For the text-containing cell, return its midpoint in [X, Y] coordinate format. 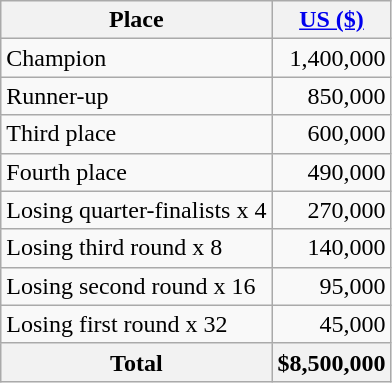
490,000 [332, 172]
Fourth place [136, 172]
1,400,000 [332, 58]
Losing third round x 8 [136, 248]
Third place [136, 134]
Champion [136, 58]
Losing quarter-finalists x 4 [136, 210]
45,000 [332, 324]
Losing first round x 32 [136, 324]
Runner-up [136, 96]
Total [136, 362]
Losing second round x 16 [136, 286]
600,000 [332, 134]
95,000 [332, 286]
850,000 [332, 96]
140,000 [332, 248]
$8,500,000 [332, 362]
270,000 [332, 210]
Place [136, 20]
US ($) [332, 20]
